Output the (X, Y) coordinate of the center of the cell containing the given text.  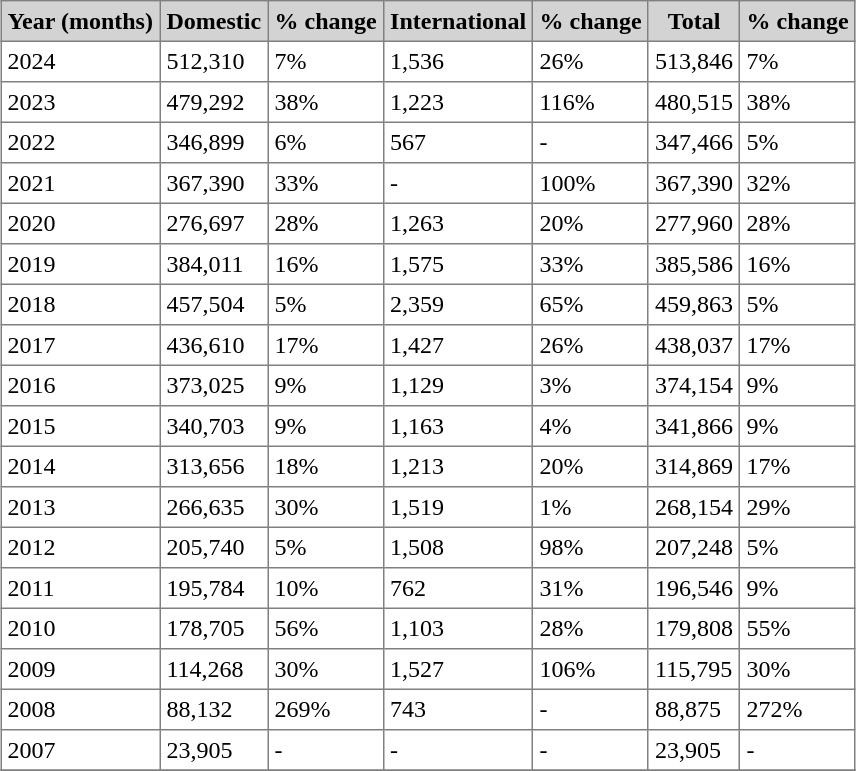
268,154 (694, 507)
Year (months) (80, 21)
1,213 (458, 466)
480,515 (694, 102)
2010 (80, 628)
269% (326, 709)
114,268 (214, 669)
56% (326, 628)
98% (591, 547)
272% (798, 709)
457,504 (214, 304)
2022 (80, 142)
341,866 (694, 426)
276,697 (214, 223)
2021 (80, 183)
1,508 (458, 547)
2012 (80, 547)
1% (591, 507)
195,784 (214, 588)
313,656 (214, 466)
196,546 (694, 588)
1,129 (458, 385)
2023 (80, 102)
459,863 (694, 304)
2008 (80, 709)
1,263 (458, 223)
2009 (80, 669)
116% (591, 102)
88,875 (694, 709)
347,466 (694, 142)
373,025 (214, 385)
743 (458, 709)
2020 (80, 223)
1,103 (458, 628)
205,740 (214, 547)
1,536 (458, 61)
314,869 (694, 466)
32% (798, 183)
1,575 (458, 264)
Domestic (214, 21)
178,705 (214, 628)
479,292 (214, 102)
2024 (80, 61)
55% (798, 628)
1,519 (458, 507)
Total (694, 21)
385,586 (694, 264)
International (458, 21)
2011 (80, 588)
31% (591, 588)
2016 (80, 385)
3% (591, 385)
115,795 (694, 669)
384,011 (214, 264)
2017 (80, 345)
2015 (80, 426)
567 (458, 142)
513,846 (694, 61)
2,359 (458, 304)
1,527 (458, 669)
2014 (80, 466)
374,154 (694, 385)
106% (591, 669)
4% (591, 426)
10% (326, 588)
436,610 (214, 345)
2018 (80, 304)
88,132 (214, 709)
762 (458, 588)
340,703 (214, 426)
1,427 (458, 345)
65% (591, 304)
2007 (80, 750)
346,899 (214, 142)
100% (591, 183)
277,960 (694, 223)
18% (326, 466)
266,635 (214, 507)
512,310 (214, 61)
438,037 (694, 345)
179,808 (694, 628)
6% (326, 142)
1,223 (458, 102)
1,163 (458, 426)
207,248 (694, 547)
2019 (80, 264)
29% (798, 507)
2013 (80, 507)
